Identify which cell holds the provided text, then report its (X, Y) central coordinate. 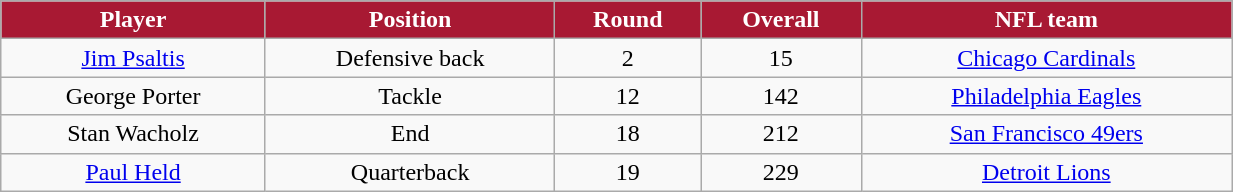
19 (628, 172)
Philadelphia Eagles (1046, 96)
Tackle (410, 96)
End (410, 134)
212 (781, 134)
Quarterback (410, 172)
2 (628, 58)
George Porter (134, 96)
Overall (781, 20)
Jim Psaltis (134, 58)
12 (628, 96)
San Francisco 49ers (1046, 134)
15 (781, 58)
Chicago Cardinals (1046, 58)
NFL team (1046, 20)
Round (628, 20)
Position (410, 20)
Detroit Lions (1046, 172)
229 (781, 172)
Stan Wacholz (134, 134)
Defensive back (410, 58)
142 (781, 96)
18 (628, 134)
Player (134, 20)
Paul Held (134, 172)
